For the text-containing cell, return its midpoint in [X, Y] coordinate format. 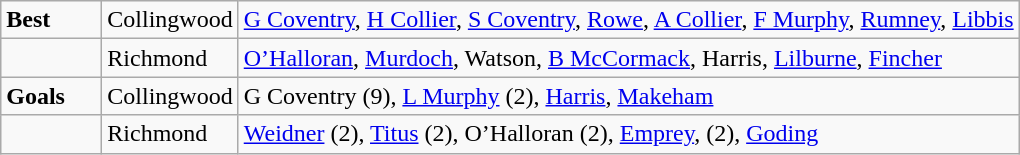
Goals [52, 96]
O’Halloran, Murdoch, Watson, B McCormack, Harris, Lilburne, Fincher [628, 58]
G Coventry (9), L Murphy (2), Harris, Makeham [628, 96]
Weidner (2), Titus (2), O’Halloran (2), Emprey, (2), Goding [628, 134]
Best [52, 20]
G Coventry, H Collier, S Coventry, Rowe, A Collier, F Murphy, Rumney, Libbis [628, 20]
